Locate the cell with the specified text and output its [x, y] center coordinate. 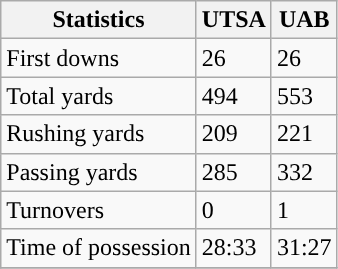
0 [234, 210]
Passing yards [99, 172]
494 [234, 96]
209 [234, 134]
1 [304, 210]
Turnovers [99, 210]
Time of possession [99, 248]
28:33 [234, 248]
First downs [99, 58]
Rushing yards [99, 134]
553 [304, 96]
UTSA [234, 20]
Statistics [99, 20]
31:27 [304, 248]
332 [304, 172]
UAB [304, 20]
285 [234, 172]
Total yards [99, 96]
221 [304, 134]
